Pinpoint the cell where the given text exists, returning its [x, y] midpoint coordinate. 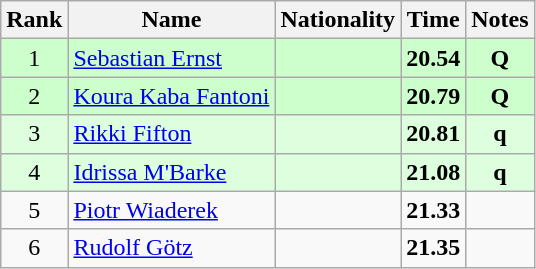
2 [34, 96]
Name [172, 20]
20.54 [434, 58]
Piotr Wiaderek [172, 210]
Time [434, 20]
4 [34, 172]
20.79 [434, 96]
21.35 [434, 248]
21.08 [434, 172]
Rudolf Götz [172, 248]
Rikki Fifton [172, 134]
Koura Kaba Fantoni [172, 96]
Rank [34, 20]
Idrissa M'Barke [172, 172]
Sebastian Ernst [172, 58]
Notes [500, 20]
Nationality [338, 20]
21.33 [434, 210]
1 [34, 58]
5 [34, 210]
3 [34, 134]
6 [34, 248]
20.81 [434, 134]
